Extract the [x, y] coordinate from the center of the cell holding the provided text.  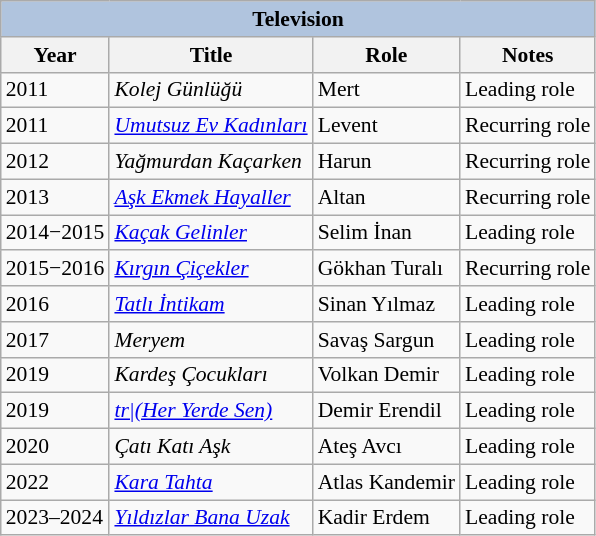
Kadir Erdem [386, 518]
Kaçak Gelinler [210, 233]
Selim İnan [386, 233]
Harun [386, 162]
Notes [528, 55]
2020 [56, 447]
Yağmurdan Kaçarken [210, 162]
Meryem [210, 340]
2017 [56, 340]
2014−2015 [56, 233]
Umutsuz Ev Kadınları [210, 126]
2023–2024 [56, 518]
Tatlı İntikam [210, 304]
Çatı Katı Aşk [210, 447]
Kolej Günlüğü [210, 90]
Savaş Sargun [386, 340]
Television [298, 19]
Altan [386, 197]
tr|(Her Yerde Sen) [210, 411]
Kara Tahta [210, 482]
Kırgın Çiçekler [210, 269]
Volkan Demir [386, 375]
2022 [56, 482]
Mert [386, 90]
Atlas Kandemir [386, 482]
2013 [56, 197]
Demir Erendil [386, 411]
Sinan Yılmaz [386, 304]
Year [56, 55]
2016 [56, 304]
Aşk Ekmek Hayaller [210, 197]
Ateş Avcı [386, 447]
Role [386, 55]
Gökhan Turalı [386, 269]
Levent [386, 126]
2015−2016 [56, 269]
2012 [56, 162]
Title [210, 55]
Yıldızlar Bana Uzak [210, 518]
Kardeş Çocukları [210, 375]
